Extract the (X, Y) coordinate from the center of the cell holding the provided text.  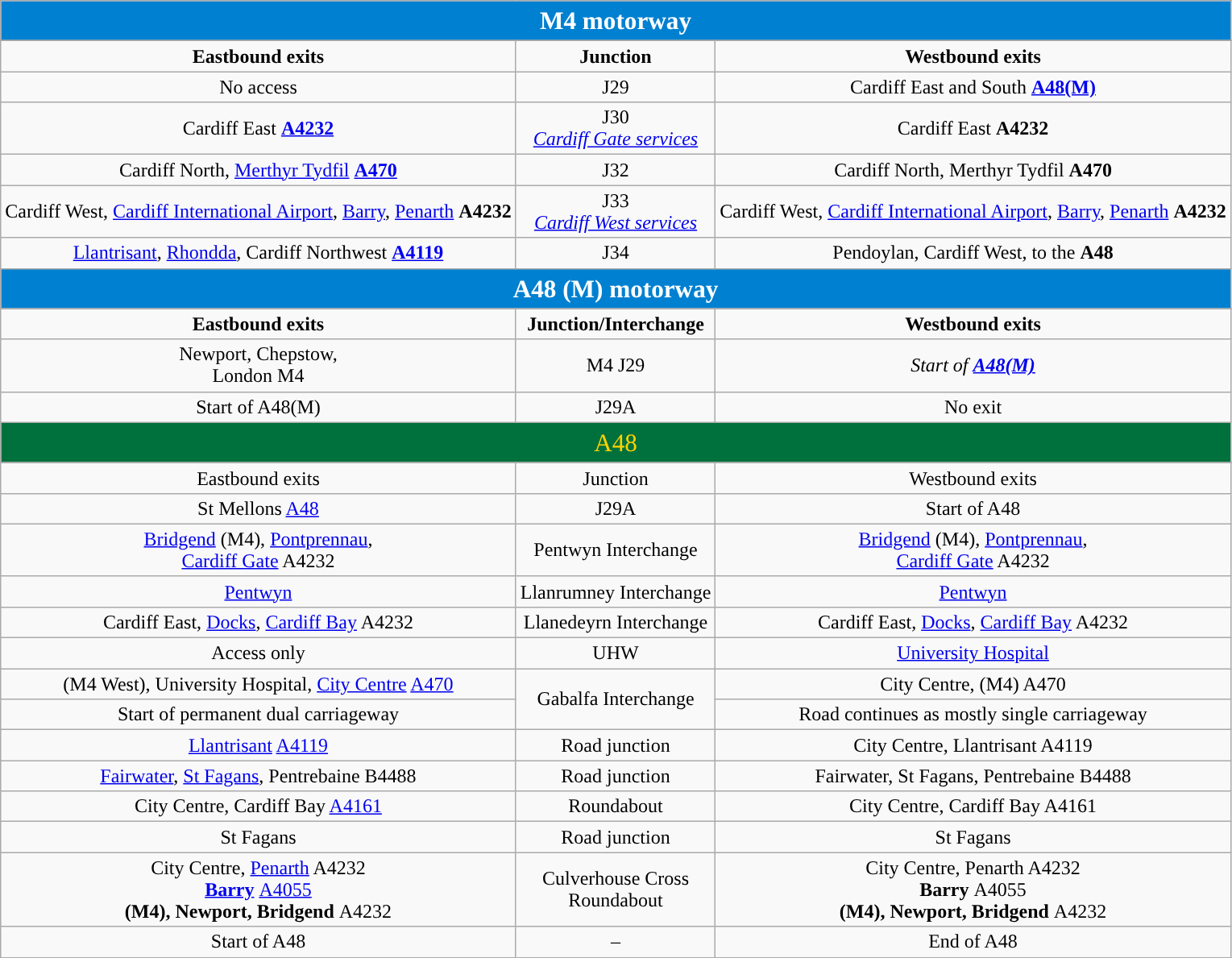
– (616, 942)
Pentwyn Interchange (616, 550)
M4 motorway (616, 21)
Gabalfa Interchange (616, 699)
Road continues as mostly single carriageway (973, 715)
No access (258, 87)
J30 Cardiff Gate services (616, 129)
Start of permanent dual carriageway (258, 715)
St Mellons A48 (258, 508)
City Centre, (M4) A470 (973, 684)
Access only (258, 653)
A48 (M) motorway (616, 288)
Culverhouse Cross Roundabout (616, 890)
Pendoylan, Cardiff West, to the A48 (973, 253)
No exit (973, 407)
(M4 West), University Hospital, City Centre A470 (258, 684)
A48 (616, 442)
Llanrumney Interchange (616, 591)
City Centre, Llantrisant A4119 (973, 745)
End of A48 (973, 942)
Cardiff East and South A48(M) (973, 87)
Newport, Chepstow, London M4 (258, 366)
Junction/Interchange (616, 324)
UHW (616, 653)
University Hospital (973, 653)
Llantrisant A4119 (258, 745)
J29 (616, 87)
J34 (616, 253)
Llantrisant, Rhondda, Cardiff Northwest A4119 (258, 253)
J32 (616, 170)
Roundabout (616, 807)
M4 J29 (616, 366)
Llanedeyrn Interchange (616, 622)
J33Cardiff West services (616, 211)
